Return the [x, y] coordinate for the center point of the cell that contains the specified text.  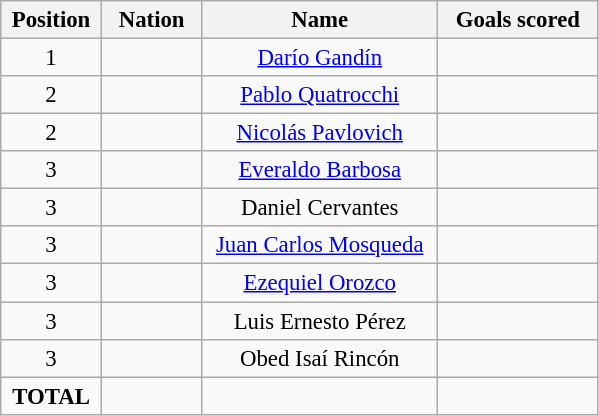
Ezequiel Orozco [320, 283]
Obed Isaí Rincón [320, 358]
Nicolás Pavlovich [320, 133]
Luis Ernesto Pérez [320, 321]
Name [320, 20]
Pablo Quatrocchi [320, 95]
Position [52, 20]
Darío Gandín [320, 58]
Daniel Cervantes [320, 208]
Nation [152, 20]
TOTAL [52, 396]
Everaldo Barbosa [320, 170]
Goals scored [518, 20]
1 [52, 58]
Juan Carlos Mosqueda [320, 245]
